Return [X, Y] of the center of cell containing provided text 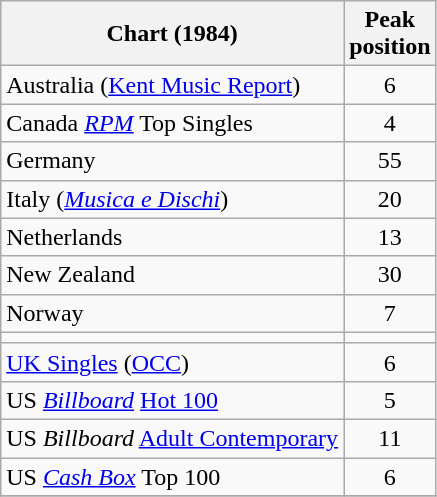
Netherlands [172, 237]
Italy (Musica e Dischi) [172, 199]
UK Singles (OCC) [172, 362]
New Zealand [172, 275]
55 [390, 161]
Australia (Kent Music Report) [172, 85]
4 [390, 123]
13 [390, 237]
Norway [172, 313]
US Cash Box Top 100 [172, 477]
US Billboard Adult Contemporary [172, 438]
5 [390, 400]
20 [390, 199]
Chart (1984) [172, 34]
7 [390, 313]
Germany [172, 161]
Canada RPM Top Singles [172, 123]
30 [390, 275]
Peakposition [390, 34]
11 [390, 438]
US Billboard Hot 100 [172, 400]
